Return the [X, Y] coordinate for the center point of the cell that contains the specified text.  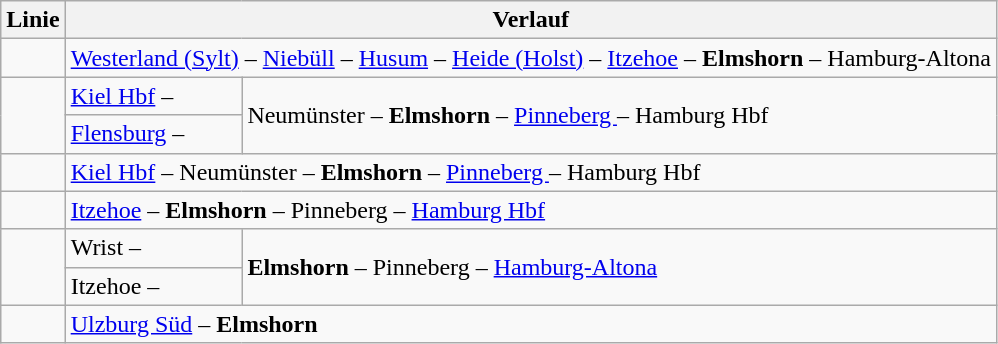
Flensburg – [154, 134]
Ulzburg Süd – Elmshorn [530, 324]
Itzehoe – [154, 286]
Westerland (Sylt) – Niebüll – Husum – Heide (Holst) – Itzehoe – Elmshorn – Hamburg-Altona [530, 58]
Kiel Hbf – [154, 96]
Wrist – [154, 248]
Kiel Hbf – Neumünster – Elmshorn – Pinneberg – Hamburg Hbf [530, 172]
Verlauf [530, 20]
Neumünster – Elmshorn – Pinneberg – Hamburg Hbf [620, 115]
Linie [33, 20]
Elmshorn – Pinneberg – Hamburg-Altona [620, 267]
Itzehoe – Elmshorn – Pinneberg – Hamburg Hbf [530, 210]
